Identify which cell holds the provided text, then report its [X, Y] central coordinate. 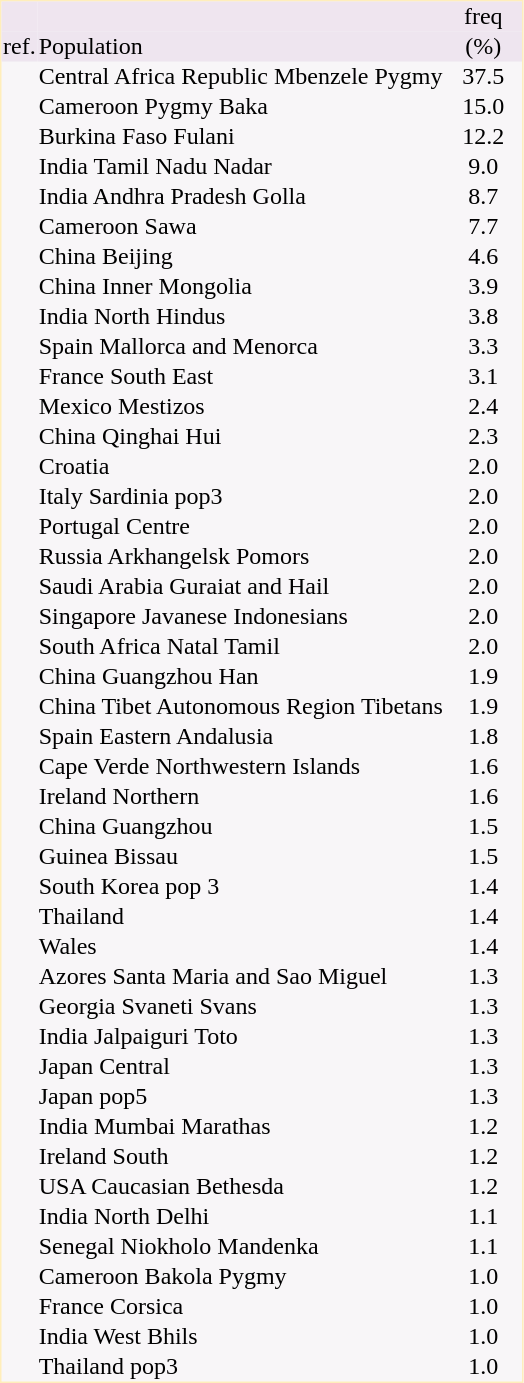
India Jalpaiguri Toto [240, 1037]
37.5 [483, 77]
Ireland Northern [240, 797]
1.8 [483, 737]
Saudi Arabia Guraiat and Hail [240, 587]
3.3 [483, 347]
12.2 [483, 137]
Russia Arkhangelsk Pomors [240, 557]
France South East [240, 377]
India Tamil Nadu Nadar [240, 167]
2.4 [483, 407]
9.0 [483, 167]
Cameroon Bakola Pygmy [240, 1277]
Senegal Niokholo Mandenka [240, 1247]
7.7 [483, 227]
China Guangzhou Han [240, 677]
8.7 [483, 197]
Population [240, 47]
Cape Verde Northwestern Islands [240, 767]
China Guangzhou [240, 827]
Spain Mallorca and Menorca [240, 347]
Wales [240, 947]
Thailand [240, 917]
Ireland South [240, 1157]
India North Delhi [240, 1217]
South Korea pop 3 [240, 887]
freq [483, 17]
2.3 [483, 437]
Spain Eastern Andalusia [240, 737]
China Qinghai Hui [240, 437]
Central Africa Republic Mbenzele Pygmy [240, 77]
3.8 [483, 317]
India Mumbai Marathas [240, 1127]
South Africa Natal Tamil [240, 647]
Italy Sardinia pop3 [240, 497]
Guinea Bissau [240, 857]
Georgia Svaneti Svans [240, 1007]
China Tibet Autonomous Region Tibetans [240, 707]
ref. [20, 47]
China Beijing [240, 257]
4.6 [483, 257]
Mexico Mestizos [240, 407]
3.9 [483, 287]
Japan pop5 [240, 1097]
3.1 [483, 377]
(%) [483, 47]
Singapore Javanese Indonesians [240, 617]
15.0 [483, 107]
Cameroon Pygmy Baka [240, 107]
Burkina Faso Fulani [240, 137]
India North Hindus [240, 317]
Azores Santa Maria and Sao Miguel [240, 977]
India Andhra Pradesh Golla [240, 197]
Croatia [240, 467]
Cameroon Sawa [240, 227]
France Corsica [240, 1307]
Portugal Centre [240, 527]
Japan Central [240, 1067]
Thailand pop3 [240, 1367]
China Inner Mongolia [240, 287]
India West Bhils [240, 1337]
USA Caucasian Bethesda [240, 1187]
